Locate the cell with the specified text and output its (x, y) center coordinate. 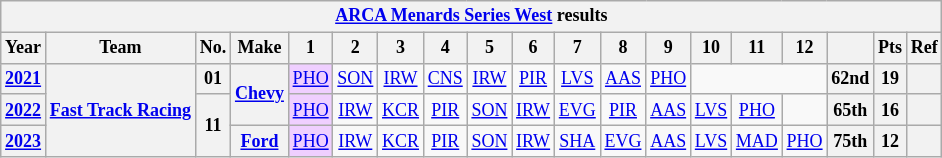
ARCA Menards Series West results (472, 16)
Make (260, 48)
MAD (758, 140)
9 (668, 48)
Team (120, 48)
65th (850, 110)
SHA (577, 140)
2 (356, 48)
8 (623, 48)
Chevy (260, 94)
1 (310, 48)
5 (490, 48)
7 (577, 48)
2021 (24, 78)
2023 (24, 140)
CNS (445, 78)
01 (212, 78)
6 (534, 48)
62nd (850, 78)
Year (24, 48)
No. (212, 48)
Pts (890, 48)
Ref (924, 48)
Ford (260, 140)
3 (401, 48)
10 (710, 48)
Fast Track Racing (120, 110)
75th (850, 140)
16 (890, 110)
19 (890, 78)
4 (445, 48)
2022 (24, 110)
